Return the [x, y] coordinate for the center point of the cell that contains the specified text.  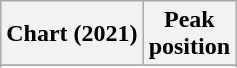
Peakposition [189, 34]
Chart (2021) [72, 34]
